Locate the cell with the specified text and output its [X, Y] center coordinate. 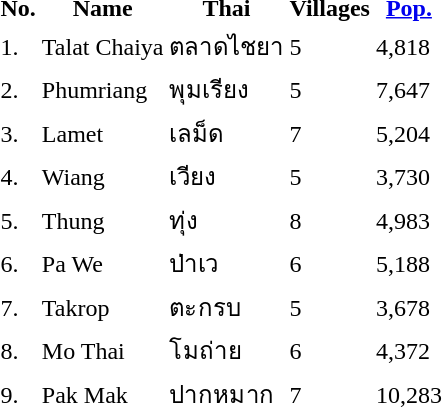
Phumriang [102, 90]
เลม็ด [226, 133]
ทุ่ง [226, 220]
โมถ่าย [226, 350]
ตลาดไชยา [226, 46]
Mo Thai [102, 350]
ตะกรบ [226, 307]
Thung [102, 220]
Talat Chaiya [102, 46]
Lamet [102, 133]
Wiang [102, 176]
Takrop [102, 307]
Pa We [102, 264]
8 [330, 220]
ป่าเว [226, 264]
เวียง [226, 176]
7 [330, 133]
พุมเรียง [226, 90]
